Detect which cell encompasses the target text, then output its (X, Y) center coordinate. 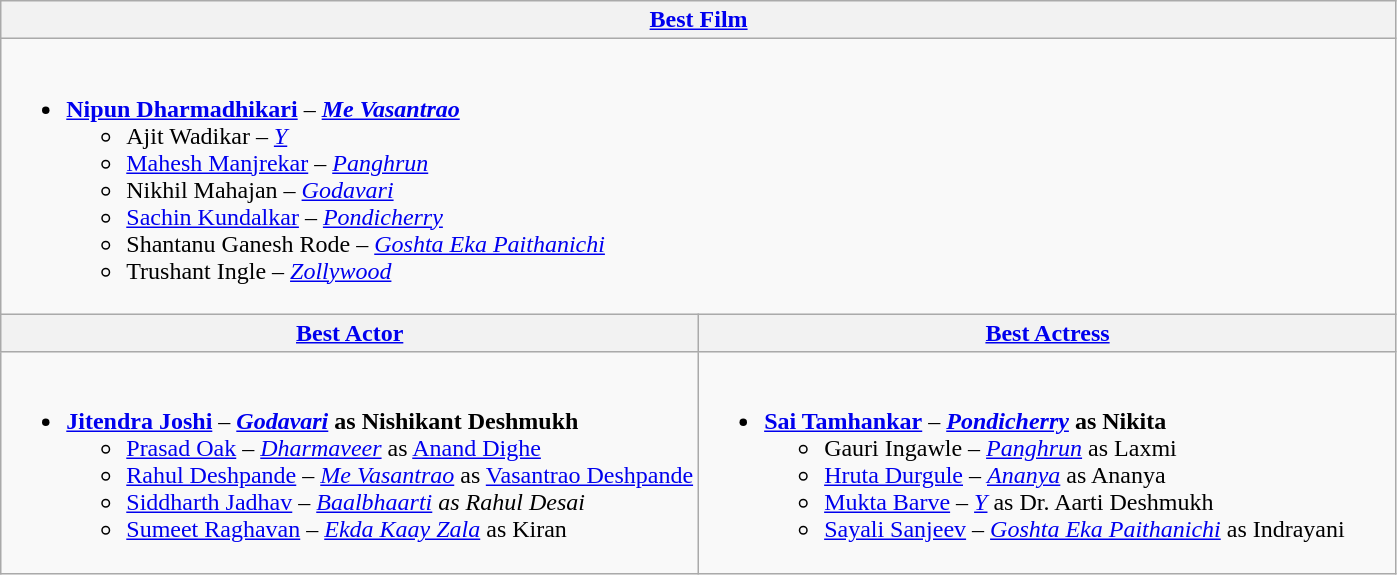
Best Actress (1048, 333)
Best Film (699, 20)
Best Actor (350, 333)
